Determine the (x, y) coordinate at the center of the cell enclosing the given text.  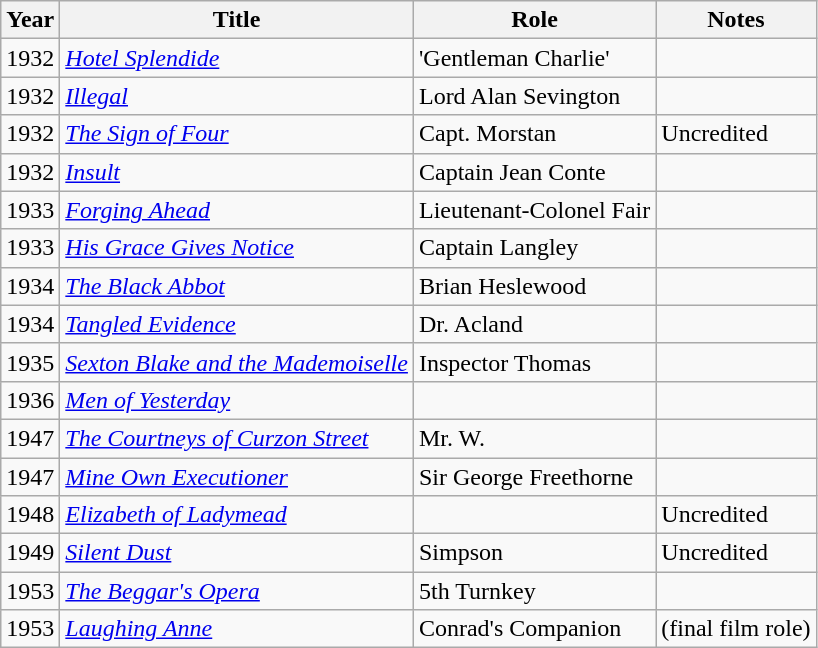
Lord Alan Sevington (534, 96)
5th Turnkey (534, 591)
Simpson (534, 553)
Illegal (237, 96)
Forging Ahead (237, 210)
His Grace Gives Notice (237, 248)
Sexton Blake and the Mademoiselle (237, 362)
Inspector Thomas (534, 362)
Brian Heslewood (534, 286)
Dr. Acland (534, 324)
The Beggar's Opera (237, 591)
1936 (30, 400)
1948 (30, 515)
Tangled Evidence (237, 324)
Notes (736, 20)
Role (534, 20)
Insult (237, 172)
Title (237, 20)
'Gentleman Charlie' (534, 58)
The Sign of Four (237, 134)
The Black Abbot (237, 286)
The Courtneys of Curzon Street (237, 438)
Lieutenant-Colonel Fair (534, 210)
Conrad's Companion (534, 629)
Mine Own Executioner (237, 477)
Silent Dust (237, 553)
Year (30, 20)
Elizabeth of Ladymead (237, 515)
Laughing Anne (237, 629)
Capt. Morstan (534, 134)
1935 (30, 362)
(final film role) (736, 629)
Captain Langley (534, 248)
Men of Yesterday (237, 400)
Sir George Freethorne (534, 477)
Hotel Splendide (237, 58)
Captain Jean Conte (534, 172)
Mr. W. (534, 438)
1949 (30, 553)
